Capture the cell that displays the provided text and extract its (x, y) central coordinate. 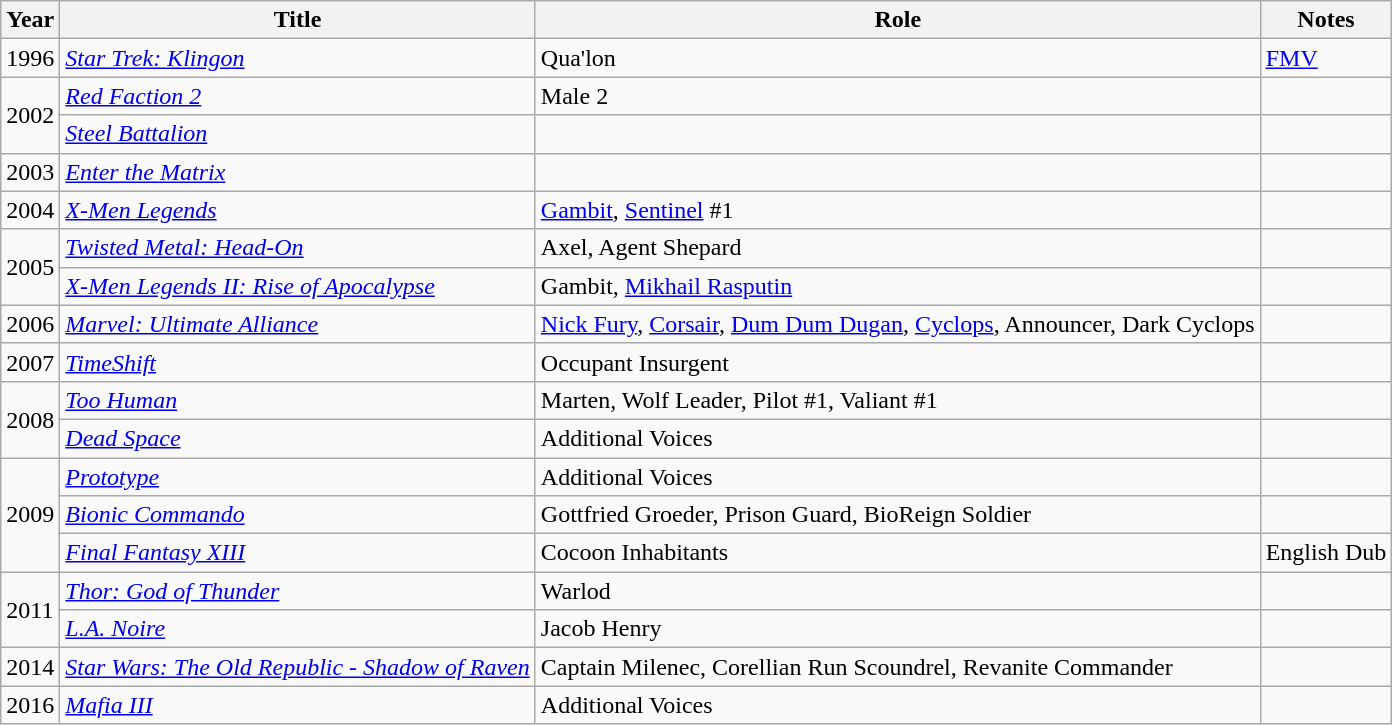
Star Trek: Klingon (298, 58)
Final Fantasy XIII (298, 553)
2008 (30, 419)
Dead Space (298, 438)
Gambit, Sentinel #1 (898, 210)
Thor: God of Thunder (298, 591)
Prototype (298, 477)
Title (298, 20)
Mafia III (298, 705)
Too Human (298, 400)
Steel Battalion (298, 134)
Cocoon Inhabitants (898, 553)
Gambit, Mikhail Rasputin (898, 286)
X-Men Legends (298, 210)
2002 (30, 115)
2009 (30, 515)
Red Faction 2 (298, 96)
Captain Milenec, Corellian Run Scoundrel, Revanite Commander (898, 667)
2006 (30, 324)
Star Wars: The Old Republic - Shadow of Raven (298, 667)
Year (30, 20)
2007 (30, 362)
Occupant Insurgent (898, 362)
Nick Fury, Corsair, Dum Dum Dugan, Cyclops, Announcer, Dark Cyclops (898, 324)
2005 (30, 267)
Qua'lon (898, 58)
English Dub (1326, 553)
Notes (1326, 20)
2004 (30, 210)
L.A. Noire (298, 629)
Warlod (898, 591)
1996 (30, 58)
FMV (1326, 58)
TimeShift (298, 362)
X-Men Legends II: Rise of Apocalypse (298, 286)
2016 (30, 705)
Bionic Commando (298, 515)
Gottfried Groeder, Prison Guard, BioReign Soldier (898, 515)
Role (898, 20)
2003 (30, 172)
Male 2 (898, 96)
2014 (30, 667)
Enter the Matrix (298, 172)
Marten, Wolf Leader, Pilot #1, Valiant #1 (898, 400)
Marvel: Ultimate Alliance (298, 324)
Jacob Henry (898, 629)
Axel, Agent Shepard (898, 248)
2011 (30, 610)
Twisted Metal: Head-On (298, 248)
